From the cell containing the given text, extract its center point as (X, Y) coordinate. 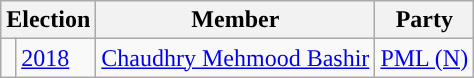
Member (236, 20)
Party (424, 20)
Chaudhry Mehmood Bashir (236, 58)
2018 (56, 58)
PML (N) (424, 58)
Election (48, 20)
